Search for the cell housing the specified text and yield its (X, Y) center coordinate. 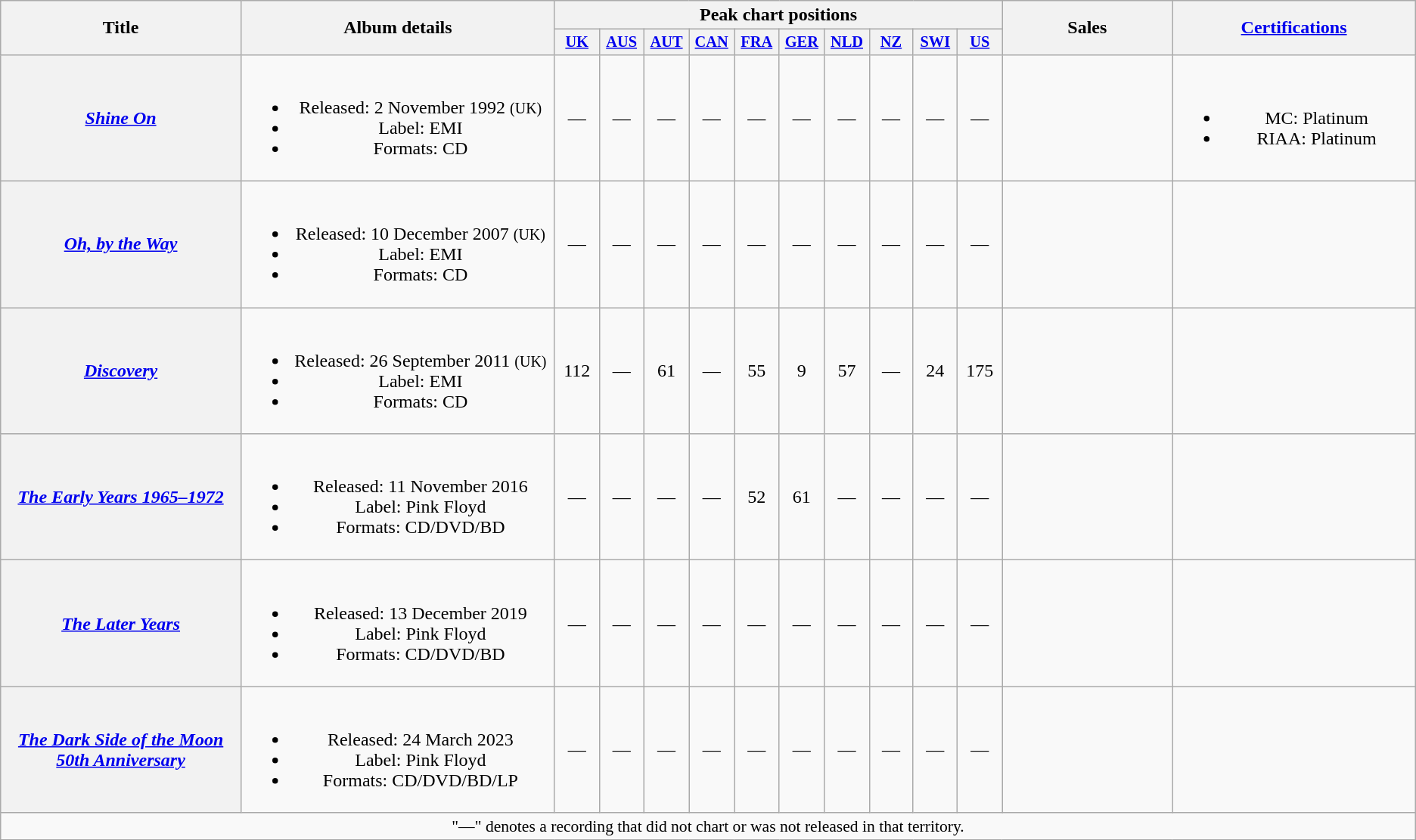
US (980, 42)
175 (980, 370)
Released: 24 March 2023Label: Pink FloydFormats: CD/DVD/BD/LP (398, 750)
9 (802, 370)
Released: 10 December 2007 (UK)Label: EMIFormats: CD (398, 245)
57 (847, 370)
The Later Years (121, 623)
GER (802, 42)
Released: 11 November 2016Label: Pink FloydFormats: CD/DVD/BD (398, 497)
SWI (935, 42)
24 (935, 370)
Sales (1088, 28)
Discovery (121, 370)
"—" denotes a recording that did not chart or was not released in that territory. (708, 826)
NLD (847, 42)
Oh, by the Way (121, 245)
112 (576, 370)
Peak chart positions (778, 15)
Certifications (1293, 28)
AUS (622, 42)
Title (121, 28)
Released: 2 November 1992 (UK)Label: EMIFormats: CD (398, 118)
CAN (712, 42)
UK (576, 42)
The Dark Side of the Moon 50th Anniversary (121, 750)
NZ (891, 42)
52 (756, 497)
The Early Years 1965–1972 (121, 497)
AUT (666, 42)
55 (756, 370)
Shine On (121, 118)
FRA (756, 42)
Album details (398, 28)
Released: 13 December 2019Label: Pink FloydFormats: CD/DVD/BD (398, 623)
MC: PlatinumRIAA: Platinum (1293, 118)
Released: 26 September 2011 (UK)Label: EMIFormats: CD (398, 370)
